Provide the [x, y] coordinate of the cell's center where the given text is located.  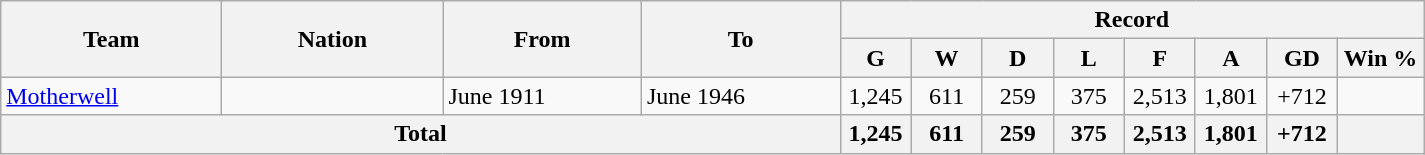
From [542, 39]
June 1946 [740, 96]
L [1088, 58]
F [1160, 58]
A [1230, 58]
W [946, 58]
Nation [332, 39]
Record [1132, 20]
G [876, 58]
Motherwell [112, 96]
June 1911 [542, 96]
Win % [1380, 58]
GD [1302, 58]
Team [112, 39]
To [740, 39]
Total [420, 134]
D [1018, 58]
